Pinpoint the cell where the given text exists, returning its (X, Y) midpoint coordinate. 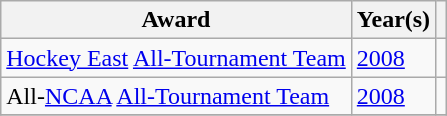
Year(s) (393, 20)
All-NCAA All-Tournament Team (176, 96)
Hockey East All-Tournament Team (176, 58)
Award (176, 20)
